From the cell containing the given text, extract its center point as (X, Y) coordinate. 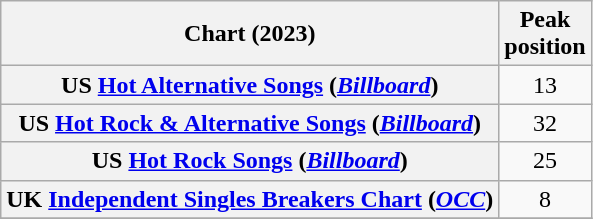
US Hot Alternative Songs (Billboard) (250, 85)
32 (545, 123)
8 (545, 199)
13 (545, 85)
US Hot Rock & Alternative Songs (Billboard) (250, 123)
US Hot Rock Songs (Billboard) (250, 161)
Peakposition (545, 34)
25 (545, 161)
UK Independent Singles Breakers Chart (OCC) (250, 199)
Chart (2023) (250, 34)
